Capture the cell that displays the provided text and extract its [x, y] central coordinate. 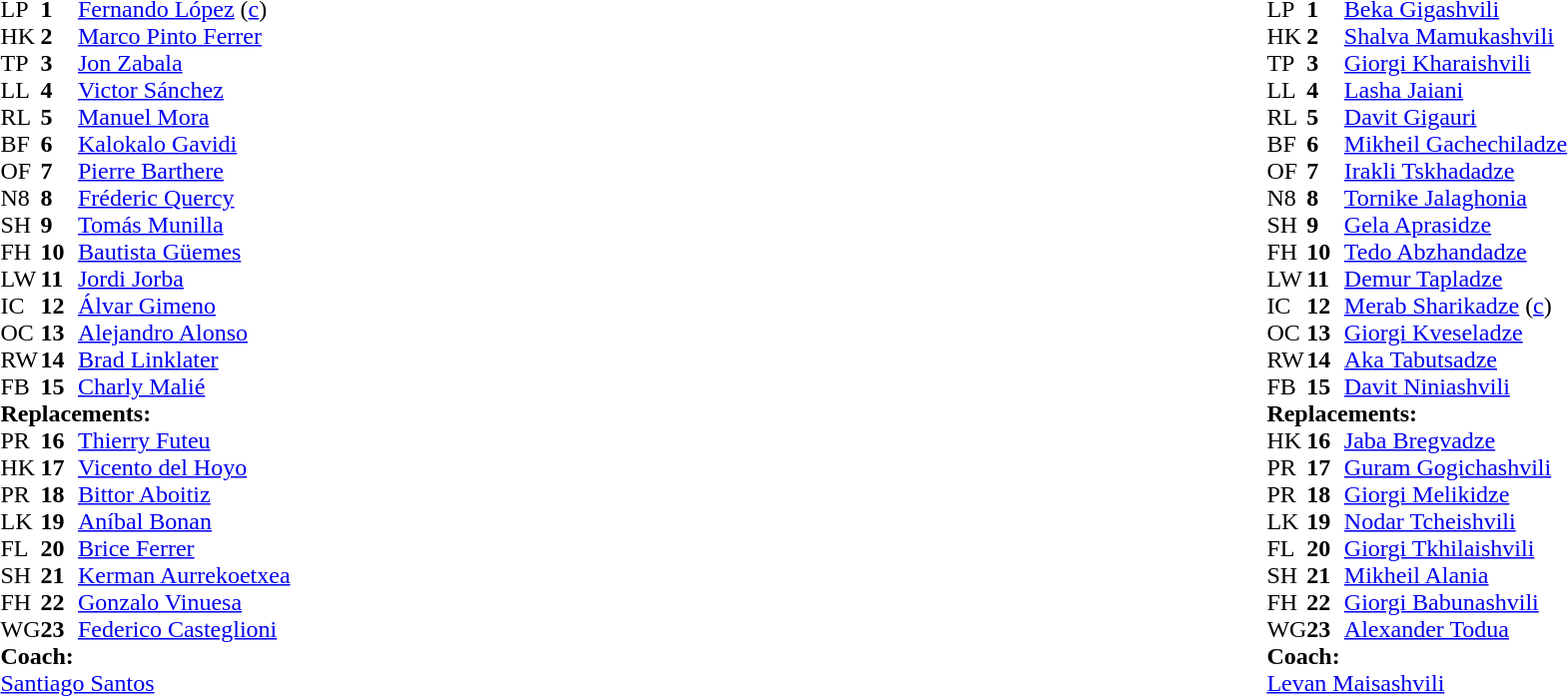
Gela Aprasidze [1456, 226]
Davit Gigauri [1456, 118]
Brice Ferrer [184, 549]
Giorgi Melikidze [1456, 495]
Tornike Jalaghonia [1456, 198]
Aníbal Bonan [184, 521]
Bittor Aboitiz [184, 495]
Jaba Bregvadze [1456, 441]
Nodar Tcheishvili [1456, 521]
Mikheil Alania [1456, 575]
Gonzalo Vinuesa [184, 603]
Jon Zabala [184, 64]
Demur Tapladze [1456, 280]
Charly Malié [184, 387]
Federico Casteglioni [184, 629]
Merab Sharikadze (c) [1456, 306]
Giorgi Babunashvili [1456, 603]
Aka Tabutsadze [1456, 359]
Brad Linklater [184, 359]
Giorgi Kharaishvili [1456, 64]
Manuel Mora [184, 118]
Victor Sánchez [184, 90]
Lasha Jaiani [1456, 90]
Santiago Santos [145, 683]
Tedo Abzhandadze [1456, 252]
Pierre Barthere [184, 172]
Kerman Aurrekoetxea [184, 575]
Irakli Tskhadadze [1456, 172]
Davit Niniashvili [1456, 387]
Levan Maisashvili [1416, 683]
Alexander Todua [1456, 629]
Jordi Jorba [184, 280]
Bautista Güemes [184, 252]
Giorgi Kveseladze [1456, 334]
Kalokalo Gavidi [184, 144]
Fréderic Quercy [184, 198]
Thierry Futeu [184, 441]
Mikheil Gachechiladze [1456, 144]
Shalva Mamukashvili [1456, 36]
Marco Pinto Ferrer [184, 36]
Vicento del Hoyo [184, 467]
Álvar Gimeno [184, 306]
Guram Gogichashvili [1456, 467]
Giorgi Tkhilaishvili [1456, 549]
Alejandro Alonso [184, 334]
Tomás Munilla [184, 226]
